Locate the cell with the specified text and output its (X, Y) center coordinate. 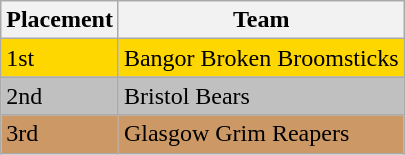
Bristol Bears (261, 96)
2nd (60, 96)
Glasgow Grim Reapers (261, 134)
Bangor Broken Broomsticks (261, 58)
Placement (60, 20)
Team (261, 20)
3rd (60, 134)
1st (60, 58)
